Return the (X, Y) coordinate for the center point of the cell that contains the specified text.  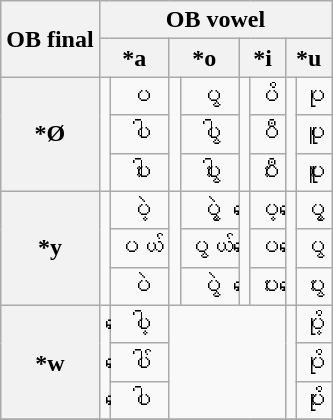
ပါ (140, 134)
OB vowel (215, 20)
*a (134, 58)
ပီ (268, 134)
*y (50, 248)
ပီး (268, 172)
ပွေ (314, 248)
ပိ (268, 96)
ပွ (210, 96)
ပဲ (140, 286)
ပွေ့ (314, 210)
*Ø (50, 134)
ပွဲ (210, 286)
ပ (140, 96)
ပေါ် (140, 362)
ပယ် (140, 248)
ပွါ (210, 134)
*o (204, 58)
ပူး (314, 172)
ပွါး (210, 172)
ပို့ (314, 324)
ပိုး (314, 400)
*i (262, 58)
ပေါ့ (140, 324)
ပါး (140, 172)
ပွယ် (210, 248)
ပေ့ (268, 210)
ပို (314, 362)
ပု (314, 96)
ပူ (314, 134)
*w (50, 362)
*u (309, 58)
ပေး (268, 286)
ပွေး (314, 286)
OB final (50, 39)
ပေ (268, 248)
ပဲ့ (140, 210)
ပွဲ့ (210, 210)
ပေါ (140, 400)
